Find where the given text appears and provide that cell's center as (x, y) coordinate. 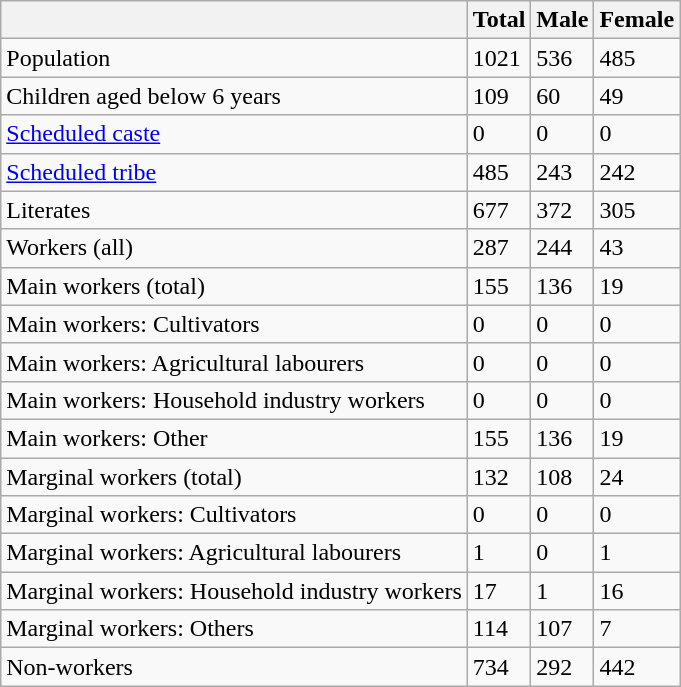
Female (637, 20)
Total (499, 20)
372 (562, 210)
Children aged below 6 years (234, 96)
Marginal workers: Others (234, 629)
Literates (234, 210)
536 (562, 58)
Main workers: Cultivators (234, 324)
114 (499, 629)
Non-workers (234, 667)
43 (637, 248)
7 (637, 629)
60 (562, 96)
16 (637, 591)
132 (499, 477)
Main workers: Household industry workers (234, 400)
Scheduled caste (234, 134)
734 (499, 667)
17 (499, 591)
Scheduled tribe (234, 172)
287 (499, 248)
442 (637, 667)
305 (637, 210)
292 (562, 667)
Male (562, 20)
Marginal workers: Cultivators (234, 515)
1021 (499, 58)
Marginal workers: Agricultural labourers (234, 553)
Population (234, 58)
677 (499, 210)
24 (637, 477)
107 (562, 629)
Marginal workers: Household industry workers (234, 591)
243 (562, 172)
Main workers (total) (234, 286)
108 (562, 477)
Main workers: Other (234, 438)
Workers (all) (234, 248)
49 (637, 96)
242 (637, 172)
Marginal workers (total) (234, 477)
Main workers: Agricultural labourers (234, 362)
109 (499, 96)
244 (562, 248)
